Provide the [x, y] coordinate of the cell's center where the given text is located.  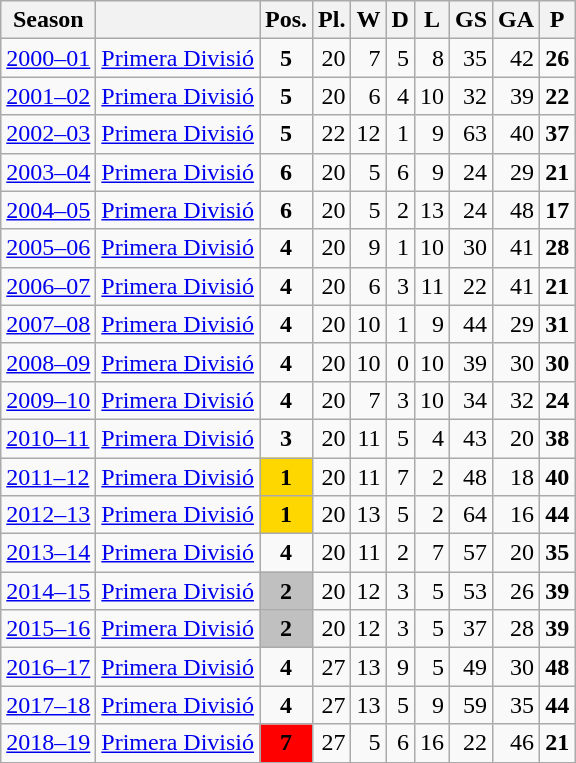
2007–08 [48, 324]
D [400, 20]
2004–05 [48, 210]
17 [558, 210]
L [432, 20]
63 [472, 134]
2013–14 [48, 553]
2000–01 [48, 58]
2008–09 [48, 362]
46 [516, 743]
2018–19 [48, 743]
57 [472, 553]
Season [48, 20]
49 [472, 667]
2006–07 [48, 286]
GS [472, 20]
64 [472, 515]
43 [472, 438]
GA [516, 20]
38 [558, 438]
2017–18 [48, 705]
2012–13 [48, 515]
2011–12 [48, 477]
2010–11 [48, 438]
2001–02 [48, 96]
Pl. [332, 20]
2005–06 [48, 248]
2009–10 [48, 400]
2016–17 [48, 667]
0 [400, 362]
53 [472, 591]
42 [516, 58]
P [558, 20]
34 [472, 400]
W [368, 20]
31 [558, 324]
2002–03 [48, 134]
2015–16 [48, 629]
2014–15 [48, 591]
2003–04 [48, 172]
8 [432, 58]
Pos. [286, 20]
59 [472, 705]
18 [516, 477]
